Provide the (x, y) coordinate of the cell's center where the given text is located.  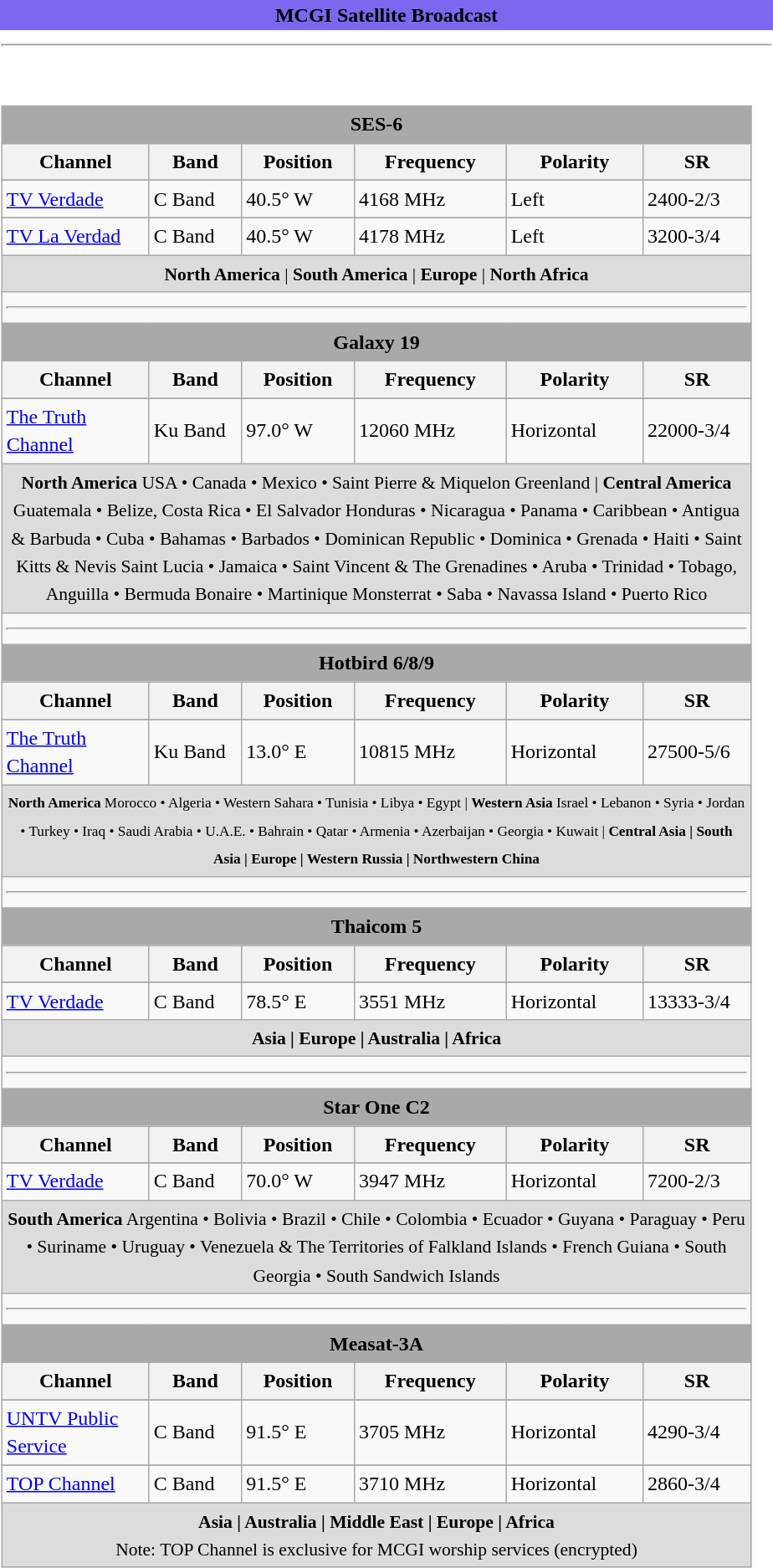
Measat-3A (376, 1344)
4290-3/4 (698, 1432)
2860-3/4 (698, 1484)
7200-2/3 (698, 1181)
Star One C2 (376, 1108)
2400-2/3 (698, 199)
SES-6 (376, 124)
TV La Verdad (75, 236)
4168 MHz (430, 199)
3710 MHz (430, 1484)
UNTV Public Service (75, 1432)
Thaicom 5 (376, 927)
13333-3/4 (698, 1001)
3551 MHz (430, 1001)
3705 MHz (430, 1432)
78.5° E (298, 1001)
27500-5/6 (698, 752)
10815 MHz (430, 752)
Galaxy 19 (376, 343)
TOP Channel (75, 1484)
4178 MHz (430, 236)
Asia | Australia | Middle East | Europe | AfricaNote: TOP Channel is exclusive for MCGI worship services (encrypted) (376, 1535)
97.0° W (298, 431)
Hotbird 6/8/9 (376, 663)
13.0° E (298, 752)
22000-3/4 (698, 431)
3947 MHz (430, 1181)
MCGI Satellite Broadcast (386, 15)
Asia | Europe | Australia | Africa (376, 1038)
North America | South America | Europe | North Africa (376, 274)
70.0° W (298, 1181)
3200-3/4 (698, 236)
12060 MHz (430, 431)
